Search for the cell housing the specified text and yield its (x, y) center coordinate. 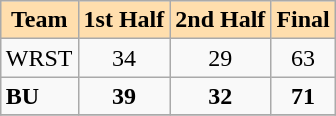
2nd Half (220, 20)
39 (124, 96)
BU (39, 96)
63 (303, 58)
71 (303, 96)
1st Half (124, 20)
WRST (39, 58)
34 (124, 58)
29 (220, 58)
Team (39, 20)
32 (220, 96)
Final (303, 20)
